Return (x, y) of the center of cell containing provided text 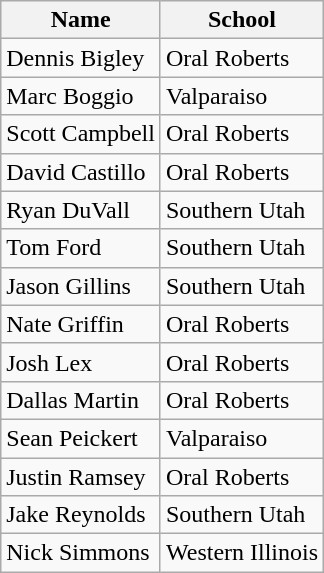
Justin Ramsey (81, 477)
Name (81, 20)
School (242, 20)
Scott Campbell (81, 134)
Dallas Martin (81, 400)
Tom Ford (81, 248)
David Castillo (81, 172)
Jake Reynolds (81, 515)
Josh Lex (81, 362)
Jason Gillins (81, 286)
Dennis Bigley (81, 58)
Western Illinois (242, 553)
Sean Peickert (81, 438)
Ryan DuVall (81, 210)
Nate Griffin (81, 324)
Nick Simmons (81, 553)
Marc Boggio (81, 96)
